Output the (x, y) coordinate of the center of the cell containing the given text.  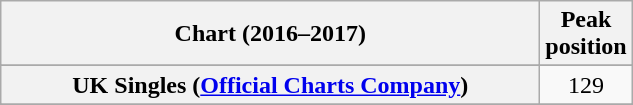
Peakposition (586, 34)
129 (586, 85)
UK Singles (Official Charts Company) (270, 85)
Chart (2016–2017) (270, 34)
